Return the (x, y) coordinate for the center point of the cell that contains the specified text.  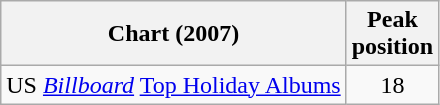
18 (392, 85)
Chart (2007) (174, 34)
Peakposition (392, 34)
US Billboard Top Holiday Albums (174, 85)
